Pinpoint the cell where the given text exists, returning its [X, Y] midpoint coordinate. 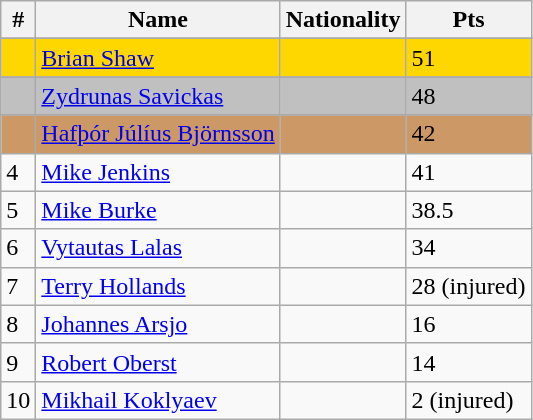
Zydrunas Savickas [158, 96]
Hafþór Júlíus Björnsson [158, 134]
2 (injured) [468, 400]
41 [468, 172]
Mike Burke [158, 210]
42 [468, 134]
38.5 [468, 210]
Name [158, 20]
5 [18, 210]
Vytautas Lalas [158, 248]
9 [18, 362]
4 [18, 172]
Mikhail Koklyaev [158, 400]
Johannes Arsjo [158, 324]
Terry Hollands [158, 286]
28 (injured) [468, 286]
6 [18, 248]
Pts [468, 20]
# [18, 20]
16 [468, 324]
34 [468, 248]
7 [18, 286]
Nationality [343, 20]
Mike Jenkins [158, 172]
10 [18, 400]
51 [468, 58]
14 [468, 362]
Robert Oberst [158, 362]
48 [468, 96]
Brian Shaw [158, 58]
8 [18, 324]
